Scan for the cell matching the given text and deliver its [X, Y] coordinate at center. 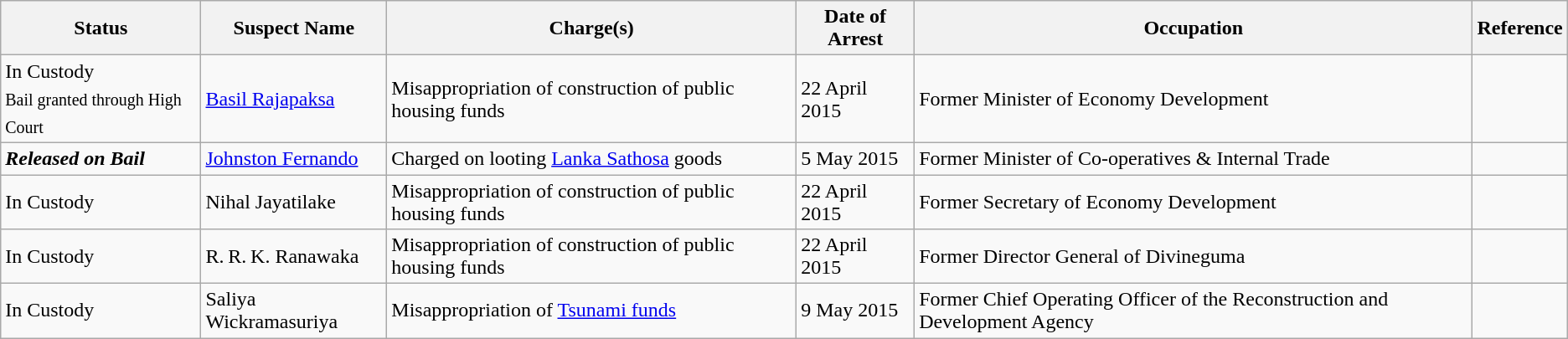
Misappropriation of Tsunami funds [591, 311]
Released on Bail [101, 158]
Date of Arrest [856, 28]
Former Director General of Divineguma [1194, 256]
Former Secretary of Economy Development [1194, 201]
Occupation [1194, 28]
Suspect Name [294, 28]
9 May 2015 [856, 311]
Former Minister of Economy Development [1194, 99]
Charge(s) [591, 28]
Reference [1519, 28]
In CustodyBail granted through High Court [101, 99]
Charged on looting Lanka Sathosa goods [591, 158]
Basil Rajapaksa [294, 99]
Former Minister of Co-operatives & Internal Trade [1194, 158]
5 May 2015 [856, 158]
Nihal Jayatilake [294, 201]
Johnston Fernando [294, 158]
Status [101, 28]
Former Chief Operating Officer of the Reconstruction and Development Agency [1194, 311]
R. R. K. Ranawaka [294, 256]
Saliya Wickramasuriya [294, 311]
